Find where the given text appears and provide that cell's center as (X, Y) coordinate. 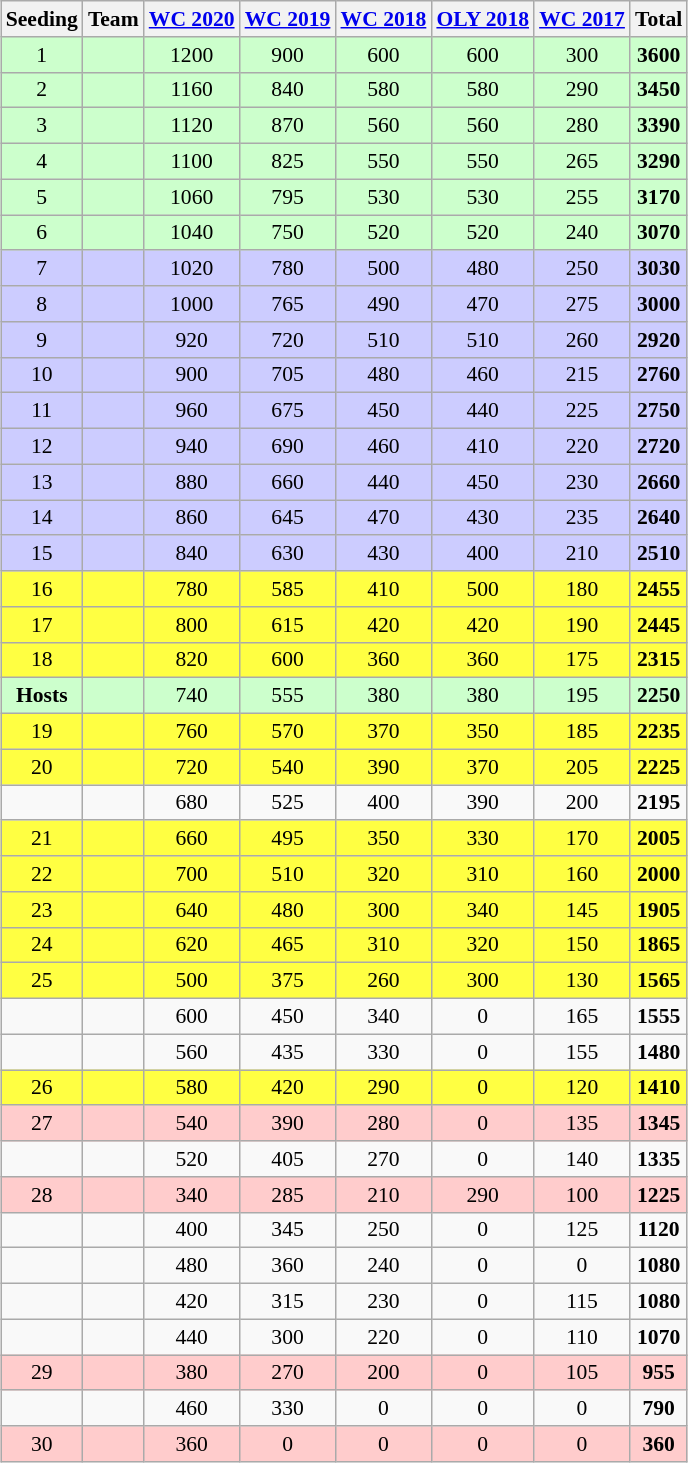
5 (42, 197)
155 (582, 1052)
135 (582, 1124)
800 (192, 625)
870 (288, 126)
24 (42, 945)
1345 (658, 1124)
315 (288, 1302)
1225 (658, 1195)
145 (582, 910)
585 (288, 589)
920 (192, 340)
3450 (658, 90)
7 (42, 269)
265 (582, 162)
1335 (658, 1159)
WC 2019 (288, 19)
25 (42, 981)
825 (288, 162)
195 (582, 696)
435 (288, 1052)
570 (288, 732)
2750 (658, 411)
WC 2017 (582, 19)
130 (582, 981)
Total (658, 19)
15 (42, 554)
645 (288, 518)
490 (383, 304)
17 (42, 625)
690 (288, 447)
525 (288, 803)
465 (288, 945)
27 (42, 1124)
705 (288, 375)
WC 2018 (383, 19)
345 (288, 1230)
190 (582, 625)
2225 (658, 767)
2 (42, 90)
615 (288, 625)
3170 (658, 197)
620 (192, 945)
1480 (658, 1052)
150 (582, 945)
120 (582, 1088)
10 (42, 375)
26 (42, 1088)
1 (42, 55)
11 (42, 411)
205 (582, 767)
1100 (192, 162)
700 (192, 874)
160 (582, 874)
1040 (192, 233)
115 (582, 1302)
20 (42, 767)
29 (42, 1373)
495 (288, 839)
3030 (658, 269)
2005 (658, 839)
1070 (658, 1337)
2510 (658, 554)
285 (288, 1195)
140 (582, 1159)
860 (192, 518)
30 (42, 1444)
2660 (658, 482)
21 (42, 839)
Hosts (42, 696)
405 (288, 1159)
1555 (658, 1017)
2720 (658, 447)
170 (582, 839)
2195 (658, 803)
3290 (658, 162)
630 (288, 554)
WC 2020 (192, 19)
2920 (658, 340)
960 (192, 411)
215 (582, 375)
100 (582, 1195)
640 (192, 910)
3000 (658, 304)
165 (582, 1017)
795 (288, 197)
750 (288, 233)
13 (42, 482)
Team (114, 19)
680 (192, 803)
110 (582, 1337)
180 (582, 589)
105 (582, 1373)
2000 (658, 874)
9 (42, 340)
225 (582, 411)
1905 (658, 910)
2455 (658, 589)
28 (42, 1195)
2235 (658, 732)
1865 (658, 945)
2315 (658, 660)
940 (192, 447)
760 (192, 732)
3070 (658, 233)
14 (42, 518)
3 (42, 126)
275 (582, 304)
3390 (658, 126)
235 (582, 518)
185 (582, 732)
8 (42, 304)
2445 (658, 625)
1410 (658, 1088)
22 (42, 874)
16 (42, 589)
1060 (192, 197)
OLY 2018 (482, 19)
955 (658, 1373)
375 (288, 981)
1020 (192, 269)
4 (42, 162)
19 (42, 732)
2250 (658, 696)
125 (582, 1230)
12 (42, 447)
555 (288, 696)
880 (192, 482)
6 (42, 233)
675 (288, 411)
1565 (658, 981)
2760 (658, 375)
23 (42, 910)
820 (192, 660)
3600 (658, 55)
765 (288, 304)
1000 (192, 304)
1200 (192, 55)
18 (42, 660)
2640 (658, 518)
Seeding (42, 19)
255 (582, 197)
790 (658, 1409)
740 (192, 696)
175 (582, 660)
1160 (192, 90)
